Scan for the cell matching the given text and deliver its [x, y] coordinate at center. 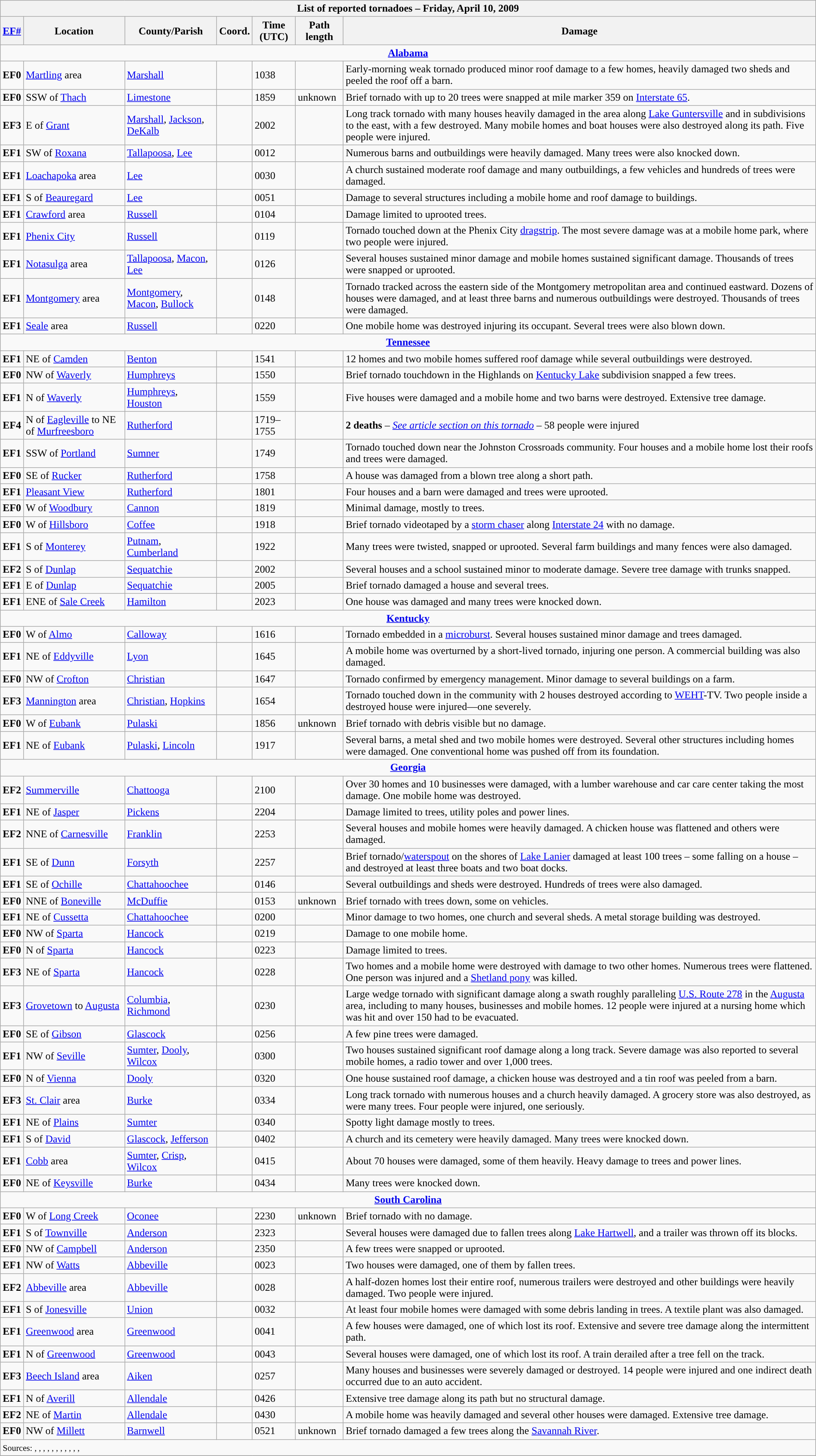
St. Clair area [74, 1101]
N of Waverly [74, 398]
Coffee [171, 524]
NW of Waverly [74, 375]
0415 [274, 1161]
Putnam, Cumberland [171, 546]
0146 [274, 884]
0200 [274, 917]
Benton [171, 359]
A few houses were damaged, one of which lost its roof. Extensive and severe tree damage along the intermittent path. [580, 1332]
E of Grant [74, 125]
About 70 houses were damaged, some of them heavily. Heavy damage to trees and power lines. [580, 1161]
Time (UTC) [274, 31]
Columbia, Richmond [171, 1006]
W of Eubank [74, 723]
0028 [274, 1287]
Mannington area [74, 701]
NW of Millett [74, 1431]
W of Long Creek [74, 1216]
S of Townville [74, 1232]
Glascock, Jefferson [171, 1139]
SSW of Portland [74, 453]
0300 [274, 1056]
Sumter, Crisp, Wilcox [171, 1161]
NNE of Carnesville [74, 834]
0334 [274, 1101]
Brief tornado with no damage. [580, 1216]
NW of Crofton [74, 679]
2023 [274, 602]
Tornado touched down in the community with 2 houses destroyed according to WEHT-TV. Two people inside a destroyed house were injured—one severely. [580, 701]
NE of Eddyville [74, 657]
Path length [319, 31]
Brief tornado videotaped by a storm chaser along Interstate 24 with no damage. [580, 524]
Lyon [171, 657]
SSW of Thach [74, 97]
Christian, Hopkins [171, 701]
N of Sparta [74, 950]
Union [171, 1310]
Tornado embedded in a microburst. Several houses sustained minor damage and trees damaged. [580, 635]
Minor damage to two homes, one church and several sheds. A metal storage building was destroyed. [580, 917]
0220 [274, 326]
N of Greenwood [74, 1354]
Franklin [171, 834]
Four houses and a barn were damaged and trees were uprooted. [580, 492]
S of Jonesville [74, 1310]
Numerous barns and outbuildings were heavily damaged. Many trees were also knocked down. [580, 153]
A half-dozen homes lost their entire roof, numerous trailers were destroyed and other buildings were heavily damaged. Two people were injured. [580, 1287]
Phenix City [74, 236]
NE of Cussetta [74, 917]
W of Almo [74, 635]
Limestone [171, 97]
Five houses were damaged and a mobile home and two barns were destroyed. Extensive tree damage. [580, 398]
Sumner [171, 453]
Kentucky [408, 618]
2 deaths – See article section on this tornado – 58 people were injured [580, 425]
Many trees were knocked down. [580, 1183]
Brief tornado with up to 20 trees were snapped at mile marker 359 on Interstate 65. [580, 97]
List of reported tornadoes – Friday, April 10, 2009 [408, 9]
Tallapoosa, Macon, Lee [171, 264]
0126 [274, 264]
Barnwell [171, 1431]
Calloway [171, 635]
1038 [274, 75]
0257 [274, 1376]
Tornado confirmed by emergency management. Minor damage to several buildings on a farm. [580, 679]
SE of Gibson [74, 1034]
Location [74, 31]
Chattooga [171, 790]
12 homes and two mobile homes suffered roof damage while several outbuildings were destroyed. [580, 359]
Martling area [74, 75]
2323 [274, 1232]
Damage [580, 31]
1758 [274, 475]
Brief tornado touchdown in the Highlands on Kentucky Lake subdivision snapped a few trees. [580, 375]
NW of Sparta [74, 933]
1654 [274, 701]
Brief tornado damaged a house and several trees. [580, 585]
Crawford area [74, 214]
EF4 [12, 425]
Tornado touched down at the Phenix City dragstrip. The most severe damage was at a mobile home park, where two people were injured. [580, 236]
0032 [274, 1310]
0340 [274, 1123]
Greenwood area [74, 1332]
Early-morning weak tornado produced minor roof damage to a few homes, heavily damaged two sheds and peeled the roof off a barn. [580, 75]
EF# [12, 31]
Sources: , , , , , , , , , , , [408, 1447]
0228 [274, 972]
2350 [274, 1249]
Pleasant View [74, 492]
W of Hillsboro [74, 524]
Many houses and businesses were severely damaged or destroyed. 14 people were injured and one indirect death occurred due to an auto accident. [580, 1376]
Brief tornado with debris visible but no damage. [580, 723]
Montgomery area [74, 298]
1541 [274, 359]
SE of Ochille [74, 884]
S of Monterey [74, 546]
1550 [274, 375]
A church and its cemetery were heavily damaged. Many trees were knocked down. [580, 1139]
0230 [274, 1006]
Beech Island area [74, 1376]
A mobile home was overturned by a short-lived tornado, injuring one person. A commercial building was also damaged. [580, 657]
0402 [274, 1139]
Marshall, Jackson, DeKalb [171, 125]
McDuffie [171, 901]
County/Parish [171, 31]
Humphreys [171, 375]
NE of Sparta [74, 972]
A mobile home was heavily damaged and several other houses were damaged. Extensive tree damage. [580, 1415]
2204 [274, 812]
Cobb area [74, 1161]
0051 [274, 197]
Loachapoka area [74, 176]
Abbeville area [74, 1287]
Forsyth [171, 862]
Montgomery, Macon, Bullock [171, 298]
Tennessee [408, 342]
NE of Jasper [74, 812]
2253 [274, 834]
1918 [274, 524]
Georgia [408, 768]
SE of Rucker [74, 475]
Cannon [171, 508]
A few pine trees were damaged. [580, 1034]
Tornado touched down near the Johnston Crossroads community. Four houses and a mobile home lost their roofs and trees were damaged. [580, 453]
Pulaski [171, 723]
Damage limited to uprooted trees. [580, 214]
Brief tornado damaged a few trees along the Savannah River. [580, 1431]
SW of Roxana [74, 153]
0521 [274, 1431]
1917 [274, 745]
Notasulga area [74, 264]
Several houses were damaged due to fallen trees along Lake Hartwell, and a trailer was thrown off its blocks. [580, 1232]
One mobile home was destroyed injuring its occupant. Several trees were also blown down. [580, 326]
0148 [274, 298]
One house was damaged and many trees were knocked down. [580, 602]
1819 [274, 508]
N of Eagleville to NE of Murfreesboro [74, 425]
Dooly [171, 1078]
0012 [274, 153]
Pickens [171, 812]
N of Averill [74, 1398]
ENE of Sale Creek [74, 602]
0223 [274, 950]
0434 [274, 1183]
0023 [274, 1265]
Sumter [171, 1123]
NW of Watts [74, 1265]
1559 [274, 398]
Aiken [171, 1376]
NE of Plains [74, 1123]
Damage to one mobile home. [580, 933]
Damage limited to trees. [580, 950]
Marshall [171, 75]
2005 [274, 585]
Pulaski, Lincoln [171, 745]
Several outbuildings and sheds were destroyed. Hundreds of trees were also damaged. [580, 884]
A house was damaged from a blown tree along a short path. [580, 475]
South Carolina [408, 1200]
One house sustained roof damage, a chicken house was destroyed and a tin roof was peeled from a barn. [580, 1078]
Oconee [171, 1216]
Over 30 homes and 10 businesses were damaged, with a lumber warehouse and car care center taking the most damage. One mobile home was destroyed. [580, 790]
S of Dunlap [74, 569]
Hamilton [171, 602]
0320 [274, 1078]
Several houses were damaged, one of which lost its roof. A train derailed after a tree fell on the track. [580, 1354]
Several houses and a school sustained minor to moderate damage. Severe tree damage with trunks snapped. [580, 569]
1922 [274, 546]
Several houses and mobile homes were heavily damaged. A chicken house was flattened and others were damaged. [580, 834]
Glascock [171, 1034]
Extensive tree damage along its path but no structural damage. [580, 1398]
0426 [274, 1398]
NE of Keysville [74, 1183]
Sumter, Dooly, Wilcox [171, 1056]
NE of Camden [74, 359]
Brief tornado with trees down, some on vehicles. [580, 901]
A few trees were snapped or uprooted. [580, 1249]
1856 [274, 723]
S of Beauregard [74, 197]
Alabama [408, 53]
1801 [274, 492]
1647 [274, 679]
1749 [274, 453]
Damage to several structures including a mobile home and roof damage to buildings. [580, 197]
0119 [274, 236]
Summerville [74, 790]
NW of Seville [74, 1056]
Minimal damage, mostly to trees. [580, 508]
Tallapoosa, Lee [171, 153]
Christian [171, 679]
E of Dunlap [74, 585]
2257 [274, 862]
1616 [274, 635]
NE of Martin [74, 1415]
Two houses were damaged, one of them by fallen trees. [580, 1265]
Several houses sustained minor damage and mobile homes sustained significant damage. Thousands of trees were snapped or uprooted. [580, 264]
0256 [274, 1034]
0030 [274, 176]
2230 [274, 1216]
2100 [274, 790]
0430 [274, 1415]
1719–1755 [274, 425]
NW of Campbell [74, 1249]
Seale area [74, 326]
SE of Dunn [74, 862]
Coord. [235, 31]
0041 [274, 1332]
At least four mobile homes were damaged with some debris landing in trees. A textile plant was also damaged. [580, 1310]
Many trees were twisted, snapped or uprooted. Several farm buildings and many fences were also damaged. [580, 546]
0153 [274, 901]
1859 [274, 97]
W of Woodbury [74, 508]
0104 [274, 214]
Spotty light damage mostly to trees. [580, 1123]
0219 [274, 933]
S of David [74, 1139]
Damage limited to trees, utility poles and power lines. [580, 812]
N of Vienna [74, 1078]
Grovetown to Augusta [74, 1006]
A church sustained moderate roof damage and many outbuildings, a few vehicles and hundreds of trees were damaged. [580, 176]
NE of Eubank [74, 745]
NNE of Boneville [74, 901]
1645 [274, 657]
0043 [274, 1354]
Humphreys, Houston [171, 398]
